Return the (X, Y) coordinate for the center point of the cell that contains the specified text.  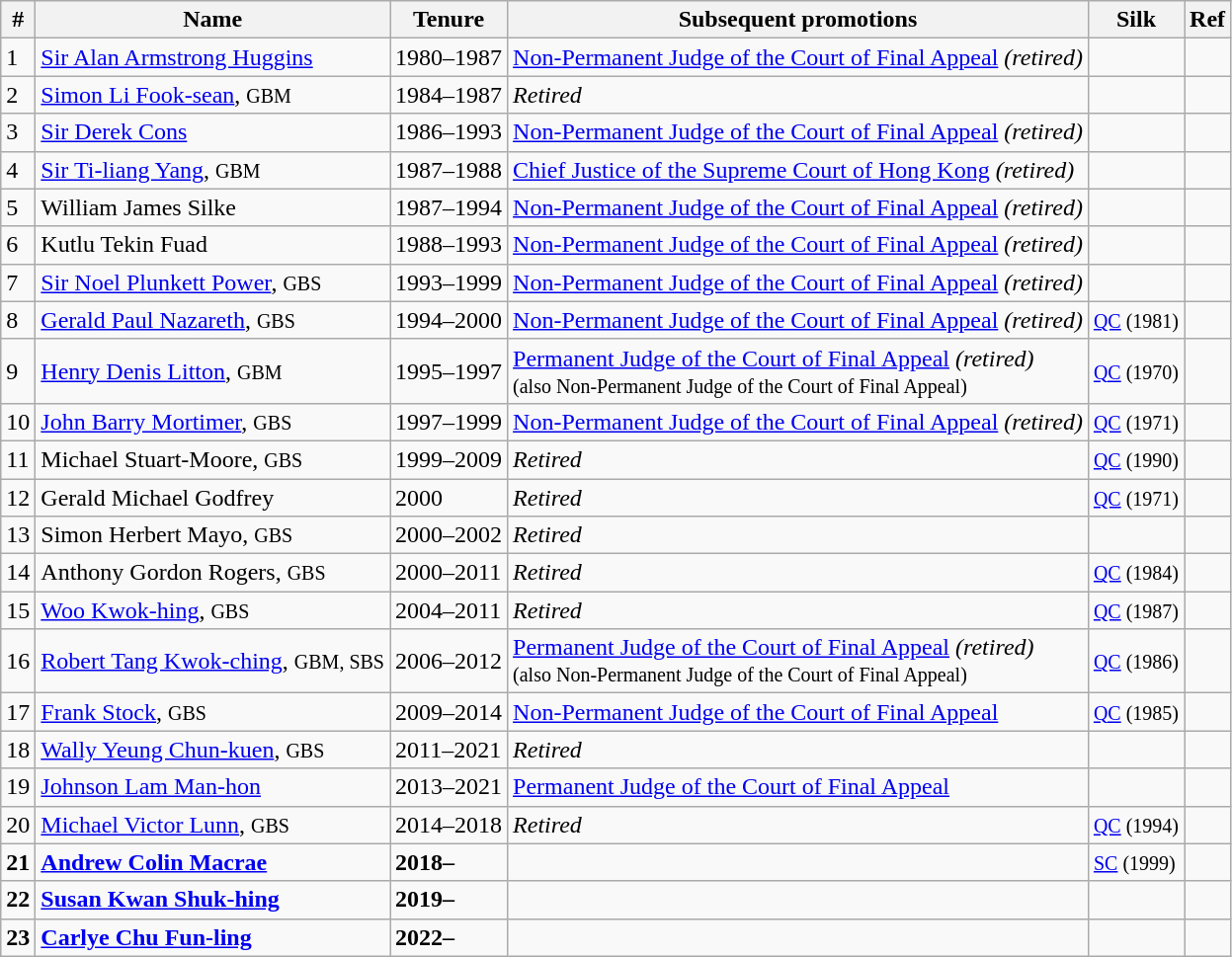
1987–1988 (449, 170)
19 (18, 787)
18 (18, 750)
2000–2002 (449, 535)
Non-Permanent Judge of the Court of Final Appeal (798, 712)
2004–2011 (449, 610)
6 (18, 245)
2006–2012 (449, 662)
2014–2018 (449, 825)
20 (18, 825)
16 (18, 662)
21 (18, 862)
9 (18, 371)
William James Silke (213, 207)
QC (1994) (1136, 825)
2 (18, 95)
1980–1987 (449, 57)
Subsequent promotions (798, 20)
1 (18, 57)
John Barry Mortimer, GBS (213, 422)
1986–1993 (449, 132)
Wally Yeung Chun-kuen, GBS (213, 750)
Permanent Judge of the Court of Final Appeal (798, 787)
Simon Li Fook-sean, GBM (213, 95)
1999–2009 (449, 459)
23 (18, 937)
Kutlu Tekin Fuad (213, 245)
Sir Derek Cons (213, 132)
2000 (449, 497)
Simon Herbert Mayo, GBS (213, 535)
11 (18, 459)
1994–2000 (449, 320)
Sir Noel Plunkett Power, GBS (213, 282)
22 (18, 900)
2000–2011 (449, 573)
Silk (1136, 20)
# (18, 20)
QC (1987) (1136, 610)
4 (18, 170)
Michael Victor Lunn, GBS (213, 825)
Frank Stock, GBS (213, 712)
QC (1981) (1136, 320)
10 (18, 422)
7 (18, 282)
Susan Kwan Shuk-hing (213, 900)
Name (213, 20)
QC (1990) (1136, 459)
2022– (449, 937)
17 (18, 712)
Gerald Paul Nazareth, GBS (213, 320)
Andrew Colin Macrae (213, 862)
1988–1993 (449, 245)
2018– (449, 862)
Sir Alan Armstrong Huggins (213, 57)
2013–2021 (449, 787)
2019– (449, 900)
QC (1985) (1136, 712)
13 (18, 535)
Gerald Michael Godfrey (213, 497)
5 (18, 207)
Sir Ti-liang Yang, GBM (213, 170)
12 (18, 497)
1997–1999 (449, 422)
Ref (1207, 20)
1993–1999 (449, 282)
1984–1987 (449, 95)
1987–1994 (449, 207)
Chief Justice of the Supreme Court of Hong Kong (retired) (798, 170)
Anthony Gordon Rogers, GBS (213, 573)
Henry Denis Litton, GBM (213, 371)
QC (1970) (1136, 371)
2011–2021 (449, 750)
Tenure (449, 20)
15 (18, 610)
14 (18, 573)
Woo Kwok-hing, GBS (213, 610)
Michael Stuart-Moore, GBS (213, 459)
SC (1999) (1136, 862)
1995–1997 (449, 371)
Robert Tang Kwok-ching, GBM, SBS (213, 662)
2009–2014 (449, 712)
Johnson Lam Man-hon (213, 787)
QC (1986) (1136, 662)
QC (1984) (1136, 573)
Carlye Chu Fun-ling (213, 937)
3 (18, 132)
8 (18, 320)
